Return [X, Y] of the center of cell containing provided text 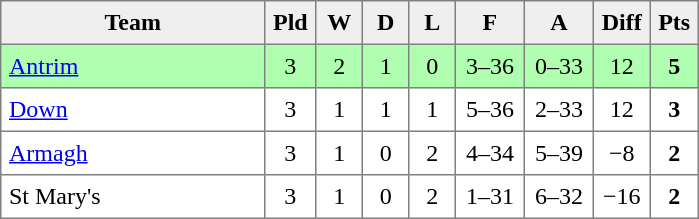
Antrim [133, 66]
−16 [621, 197]
3–36 [490, 66]
4–34 [490, 153]
2–33 [558, 110]
Diff [621, 23]
Down [133, 110]
Pld [290, 23]
D [385, 23]
6–32 [558, 197]
−8 [621, 153]
L [432, 23]
W [339, 23]
1–31 [490, 197]
A [558, 23]
Armagh [133, 153]
5 [674, 66]
St Mary's [133, 197]
F [490, 23]
0–33 [558, 66]
Team [133, 23]
5–36 [490, 110]
Pts [674, 23]
5–39 [558, 153]
